Extract the [x, y] coordinate from the center of the cell holding the provided text.  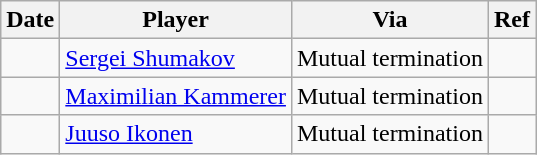
Sergei Shumakov [176, 58]
Juuso Ikonen [176, 134]
Maximilian Kammerer [176, 96]
Date [30, 20]
Via [390, 20]
Ref [512, 20]
Player [176, 20]
